Capture the cell that displays the provided text and extract its [x, y] central coordinate. 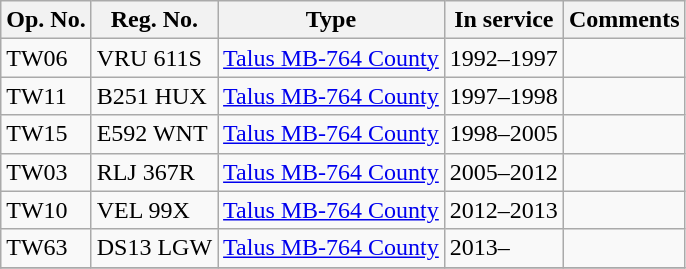
TW63 [46, 248]
Comments [624, 20]
TW03 [46, 172]
E592 WNT [154, 134]
B251 HUX [154, 96]
TW10 [46, 210]
1992–1997 [504, 58]
1997–1998 [504, 96]
1998–2005 [504, 134]
RLJ 367R [154, 172]
Type [332, 20]
2005–2012 [504, 172]
TW15 [46, 134]
2013– [504, 248]
In service [504, 20]
VRU 611S [154, 58]
TW06 [46, 58]
TW11 [46, 96]
VEL 99X [154, 210]
Reg. No. [154, 20]
DS13 LGW [154, 248]
Op. No. [46, 20]
2012–2013 [504, 210]
